From the cell containing the given text, extract its center point as [x, y] coordinate. 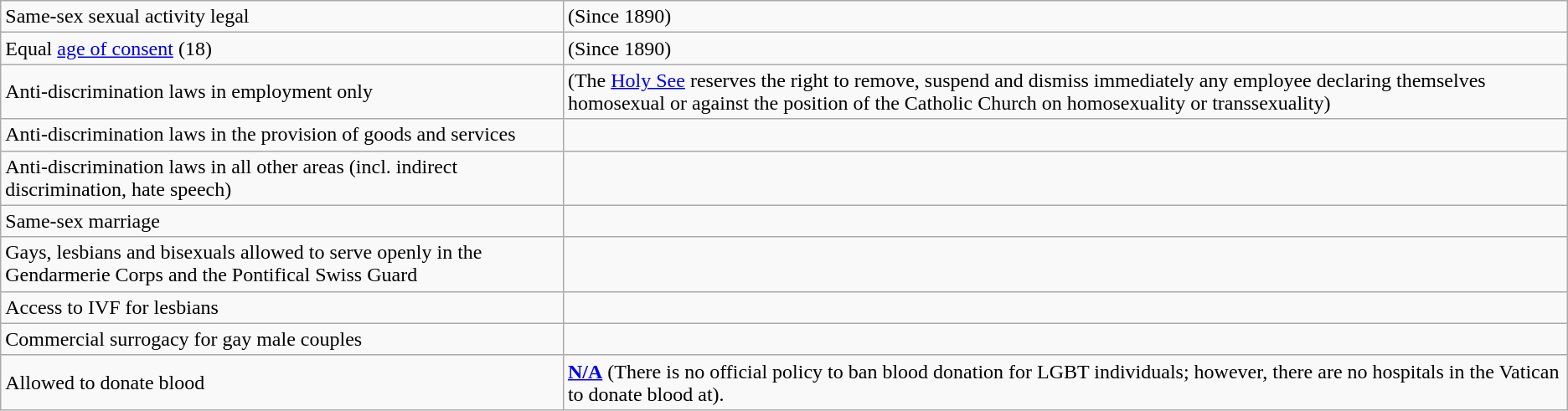
Commercial surrogacy for gay male couples [282, 339]
N/A (There is no official policy to ban blood donation for LGBT individuals; however, there are no hospitals in the Vatican to donate blood at). [1065, 382]
Anti-discrimination laws in employment only [282, 92]
Allowed to donate blood [282, 382]
Gays, lesbians and bisexuals allowed to serve openly in the Gendarmerie Corps and the Pontifical Swiss Guard [282, 265]
Anti-discrimination laws in all other areas (incl. indirect discrimination, hate speech) [282, 177]
Same-sex sexual activity legal [282, 17]
Equal age of consent (18) [282, 49]
Access to IVF for lesbians [282, 307]
Anti-discrimination laws in the provision of goods and services [282, 135]
Same-sex marriage [282, 221]
